From the cell containing the given text, extract its center point as [x, y] coordinate. 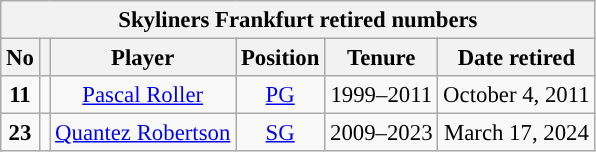
Date retired [516, 58]
Skyliners Frankfurt retired numbers [298, 20]
11 [20, 95]
2009–2023 [382, 133]
1999–2011 [382, 95]
October 4, 2011 [516, 95]
March 17, 2024 [516, 133]
PG [280, 95]
Position [280, 58]
Player [143, 58]
No [20, 58]
23 [20, 133]
SG [280, 133]
Pascal Roller [143, 95]
Tenure [382, 58]
Quantez Robertson [143, 133]
